Pinpoint the cell where the given text exists, returning its [X, Y] midpoint coordinate. 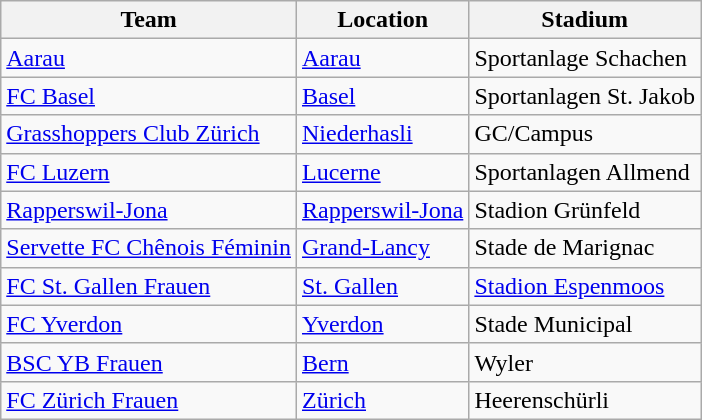
Stadium [585, 20]
FC Basel [149, 96]
Location [382, 20]
Stade Municipal [585, 324]
Stadion Grünfeld [585, 210]
FC Luzern [149, 172]
Servette FC Chênois Féminin [149, 248]
Stade de Marignac [585, 248]
Sportanlagen St. Jakob [585, 96]
GC/Campus [585, 134]
Sportanlagen Allmend [585, 172]
Basel [382, 96]
Yverdon [382, 324]
Grasshoppers Club Zürich [149, 134]
Grand-Lancy [382, 248]
Wyler [585, 362]
BSC YB Frauen [149, 362]
FC St. Gallen Frauen [149, 286]
Heerenschürli [585, 400]
Zürich [382, 400]
FC Zürich Frauen [149, 400]
Sportanlage Schachen [585, 58]
Stadion Espenmoos [585, 286]
Bern [382, 362]
Team [149, 20]
Niederhasli [382, 134]
St. Gallen [382, 286]
Lucerne [382, 172]
FC Yverdon [149, 324]
